Find where the given text appears and provide that cell's center as (x, y) coordinate. 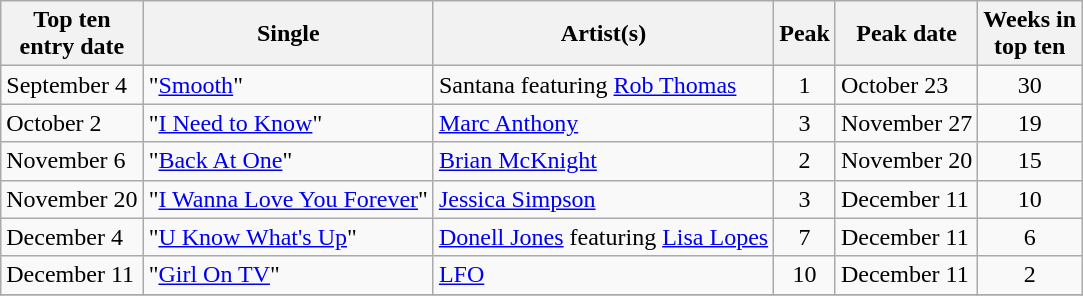
1 (805, 85)
Top tenentry date (72, 34)
"Back At One" (288, 161)
"I Wanna Love You Forever" (288, 199)
"I Need to Know" (288, 123)
September 4 (72, 85)
"Smooth" (288, 85)
Weeks intop ten (1030, 34)
7 (805, 237)
Brian McKnight (603, 161)
Donell Jones featuring Lisa Lopes (603, 237)
Single (288, 34)
15 (1030, 161)
Peak date (906, 34)
Marc Anthony (603, 123)
October 2 (72, 123)
Artist(s) (603, 34)
LFO (603, 275)
October 23 (906, 85)
November 6 (72, 161)
19 (1030, 123)
6 (1030, 237)
December 4 (72, 237)
Peak (805, 34)
Jessica Simpson (603, 199)
November 27 (906, 123)
Santana featuring Rob Thomas (603, 85)
30 (1030, 85)
"Girl On TV" (288, 275)
"U Know What's Up" (288, 237)
